Return [x, y] of the center of cell containing provided text 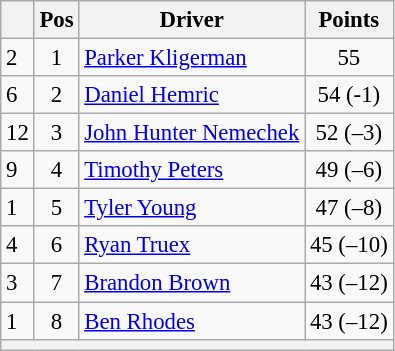
9 [18, 170]
Daniel Hemric [192, 95]
Brandon Brown [192, 283]
7 [56, 283]
Points [349, 20]
12 [18, 133]
Tyler Young [192, 208]
45 (–10) [349, 245]
Timothy Peters [192, 170]
52 (–3) [349, 133]
Parker Kligerman [192, 58]
Pos [56, 20]
Ben Rhodes [192, 321]
49 (–6) [349, 170]
8 [56, 321]
5 [56, 208]
Driver [192, 20]
Ryan Truex [192, 245]
John Hunter Nemechek [192, 133]
47 (–8) [349, 208]
55 [349, 58]
54 (-1) [349, 95]
